Search for the cell housing the specified text and yield its [X, Y] center coordinate. 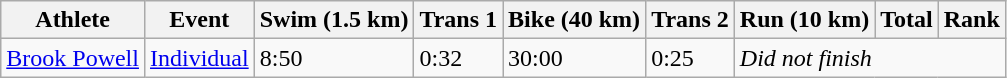
Athlete [73, 20]
Trans 2 [690, 20]
0:32 [458, 58]
Individual [199, 58]
8:50 [334, 58]
Trans 1 [458, 20]
Rank [972, 20]
Event [199, 20]
Swim (1.5 km) [334, 20]
Did not finish [870, 58]
30:00 [574, 58]
0:25 [690, 58]
Brook Powell [73, 58]
Total [907, 20]
Bike (40 km) [574, 20]
Run (10 km) [804, 20]
